From the cell containing the given text, extract its center point as [X, Y] coordinate. 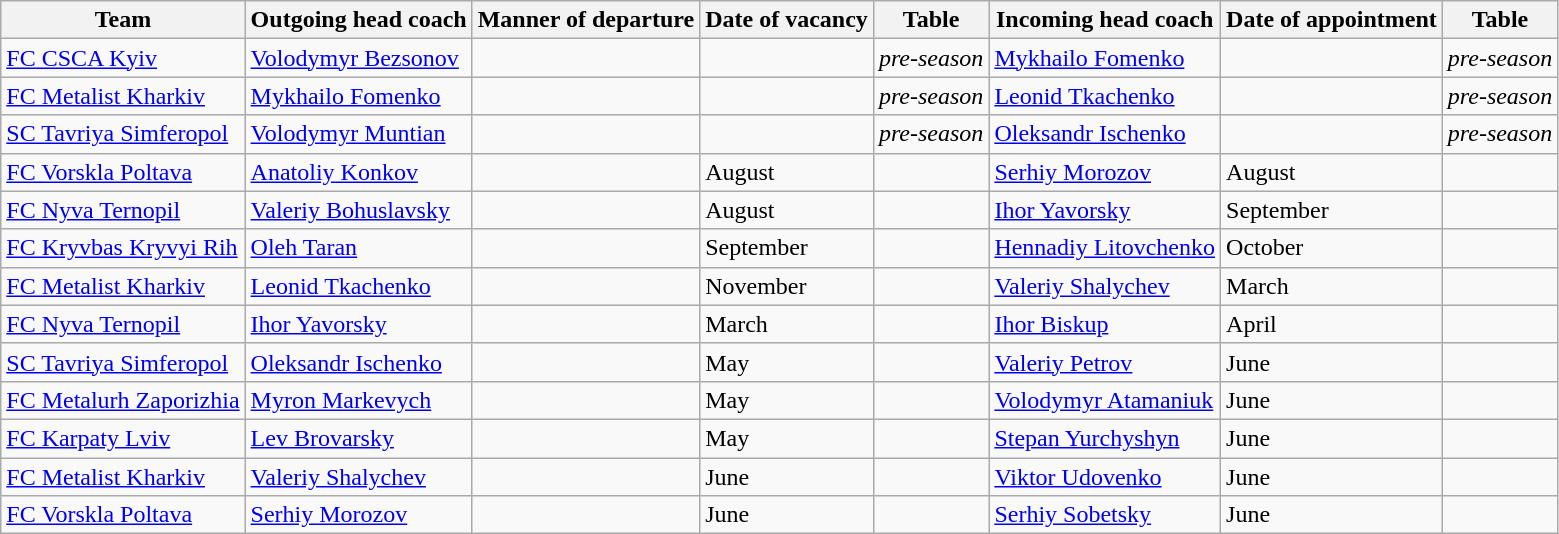
FC Karpaty Lviv [123, 438]
October [1332, 248]
Manner of departure [586, 20]
FC Metalurh Zaporizhia [123, 400]
Volodymyr Bezsonov [358, 58]
Myron Markevych [358, 400]
April [1332, 324]
Volodymyr Atamaniuk [1105, 400]
Team [123, 20]
Date of appointment [1332, 20]
November [787, 286]
Hennadiy Litovchenko [1105, 248]
FC Kryvbas Kryvyi Rih [123, 248]
Date of vacancy [787, 20]
Viktor Udovenko [1105, 477]
Volodymyr Muntian [358, 134]
Valeriy Petrov [1105, 362]
Oleh Taran [358, 248]
Lev Brovarsky [358, 438]
Stepan Yurchyshyn [1105, 438]
Serhiy Sobetsky [1105, 515]
Incoming head coach [1105, 20]
Outgoing head coach [358, 20]
Ihor Biskup [1105, 324]
Valeriy Bohuslavsky [358, 210]
Anatoliy Konkov [358, 172]
FC CSCA Kyiv [123, 58]
